Capture the cell that displays the provided text and extract its (x, y) central coordinate. 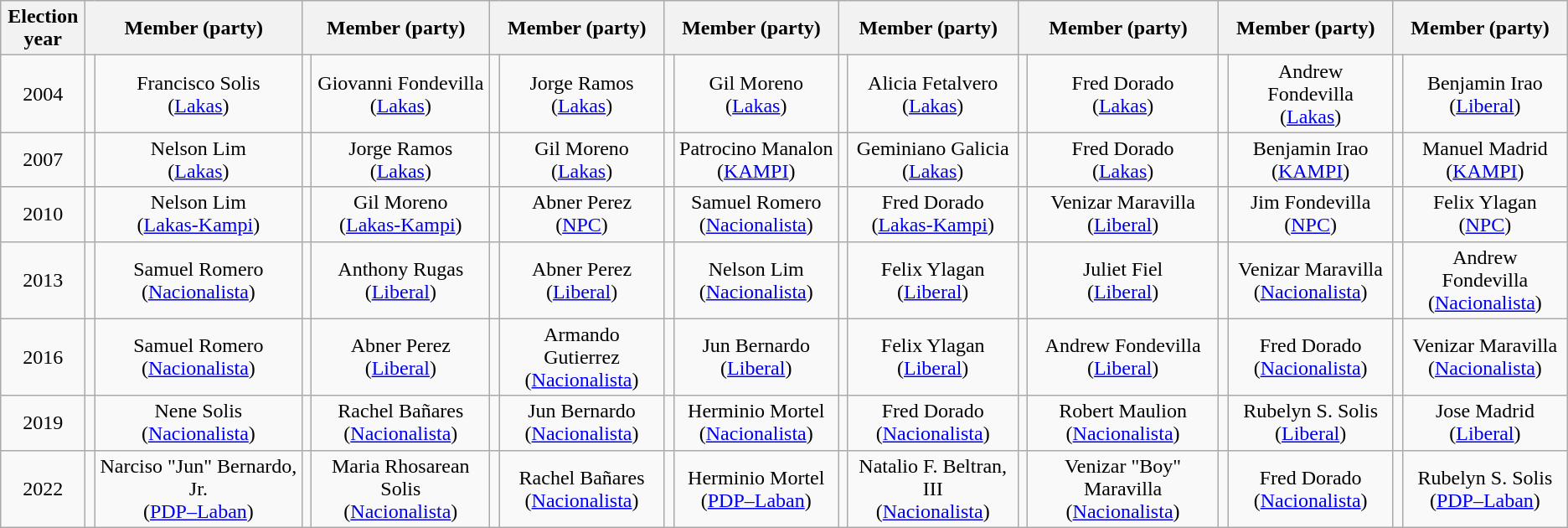
2019 (44, 422)
2013 (44, 280)
Manuel Madrid(KAMPI) (1486, 159)
Jun Bernardo(Nacionalista) (581, 422)
Narciso "Jun" Bernardo, Jr.(PDP–Laban) (199, 489)
Nelson Lim(Lakas) (199, 159)
2022 (44, 489)
2004 (44, 94)
Alicia Fetalvero(Lakas) (933, 94)
2010 (44, 215)
Giovanni Fondevilla(Lakas) (400, 94)
Benjamin Irao(KAMPI) (1310, 159)
Patrocino Manalon(KAMPI) (756, 159)
Electionyear (44, 28)
Herminio Mortel(PDP–Laban) (756, 489)
Benjamin Irao(Liberal) (1486, 94)
Geminiano Galicia(Lakas) (933, 159)
Anthony Rugas(Liberal) (400, 280)
Rubelyn S. Solis(PDP–Laban) (1486, 489)
Rubelyn S. Solis(Liberal) (1310, 422)
Andrew Fondevilla(Lakas) (1310, 94)
Robert Maulion(Nacionalista) (1122, 422)
Jose Madrid(Liberal) (1486, 422)
Felix Ylagan(NPC) (1486, 215)
Venizar "Boy" Maravilla(Nacionalista) (1122, 489)
Maria Rhosarean Solis(Nacionalista) (400, 489)
Francisco Solis(Lakas) (199, 94)
Nene Solis(Nacionalista) (199, 422)
Fred Dorado(Lakas-Kampi) (933, 215)
Jun Bernardo(Liberal) (756, 357)
Gil Moreno(Lakas-Kampi) (400, 215)
Andrew Fondevilla(Liberal) (1122, 357)
Armando Gutierrez(Nacionalista) (581, 357)
Abner Perez(NPC) (581, 215)
Andrew Fondevilla(Nacionalista) (1486, 280)
2016 (44, 357)
Nelson Lim(Nacionalista) (756, 280)
Herminio Mortel(Nacionalista) (756, 422)
Juliet Fiel(Liberal) (1122, 280)
Venizar Maravilla(Liberal) (1122, 215)
2007 (44, 159)
Jim Fondevilla(NPC) (1310, 215)
Natalio F. Beltran, III(Nacionalista) (933, 489)
Nelson Lim(Lakas-Kampi) (199, 215)
